Find where the given text appears and provide that cell's center as [x, y] coordinate. 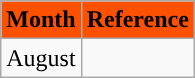
Month [41, 20]
Reference [138, 20]
August [41, 58]
